Extract the (X, Y) coordinate from the center of the cell holding the provided text.  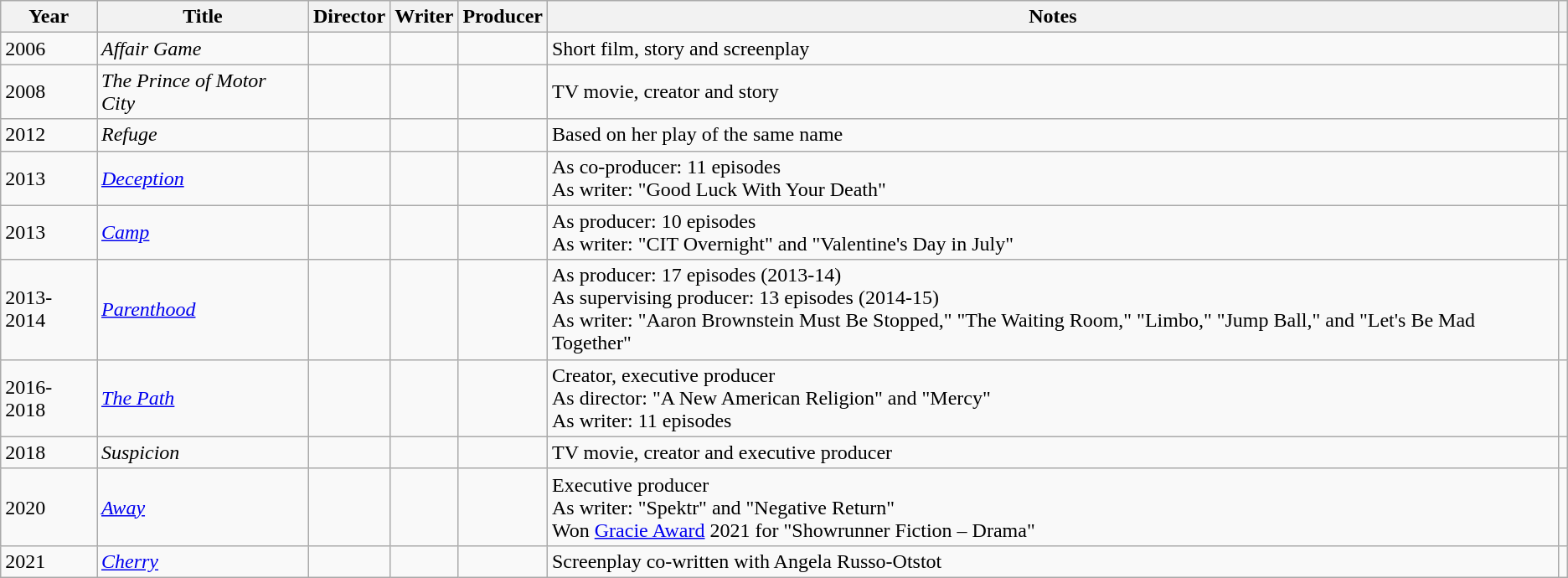
2006 (49, 49)
Year (49, 17)
Based on her play of the same name (1052, 135)
Cherry (203, 561)
Deception (203, 178)
Affair Game (203, 49)
The Prince of Motor City (203, 92)
Title (203, 17)
TV movie, creator and executive producer (1052, 452)
Director (348, 17)
Writer (424, 17)
Short film, story and screenplay (1052, 49)
Refuge (203, 135)
Parenthood (203, 310)
Camp (203, 233)
Producer (503, 17)
As producer: 10 episodesAs writer: "CIT Overnight" and "Valentine's Day in July" (1052, 233)
Suspicion (203, 452)
2021 (49, 561)
Screenplay co-written with Angela Russo-Otstot (1052, 561)
As co-producer: 11 episodesAs writer: "Good Luck With Your Death" (1052, 178)
2008 (49, 92)
Notes (1052, 17)
2012 (49, 135)
2018 (49, 452)
TV movie, creator and story (1052, 92)
Away (203, 507)
Executive producerAs writer: "Spektr" and "Negative Return"Won Gracie Award 2021 for "Showrunner Fiction – Drama" (1052, 507)
2020 (49, 507)
2016-2018 (49, 398)
Creator, executive producerAs director: "A New American Religion" and "Mercy"As writer: 11 episodes (1052, 398)
2013-2014 (49, 310)
The Path (203, 398)
